Output the (x, y) coordinate of the center of the cell containing the given text.  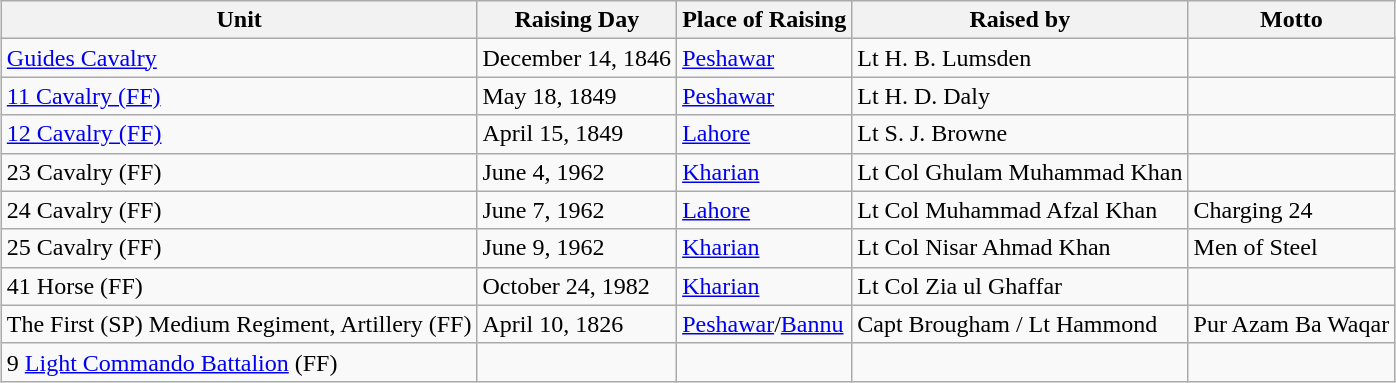
Lt H. D. Daly (1020, 96)
41 Horse (FF) (239, 286)
Capt Brougham / Lt Hammond (1020, 324)
23 Cavalry (FF) (239, 172)
Lt Col Zia ul Ghaffar (1020, 286)
Peshawar/Bannu (764, 324)
May 18, 1849 (577, 96)
Lt H. B. Lumsden (1020, 58)
December 14, 1846 (577, 58)
October 24, 1982 (577, 286)
Unit (239, 20)
Place of Raising (764, 20)
25 Cavalry (FF) (239, 248)
April 15, 1849 (577, 134)
Men of Steel (1292, 248)
Lt Col Muhammad Afzal Khan (1020, 210)
9 Light Commando Battalion (FF) (239, 362)
24 Cavalry (FF) (239, 210)
June 9, 1962 (577, 248)
Raising Day (577, 20)
Guides Cavalry (239, 58)
June 7, 1962 (577, 210)
April 10, 1826 (577, 324)
Lt Col Ghulam Muhammad Khan (1020, 172)
June 4, 1962 (577, 172)
Pur Azam Ba Waqar (1292, 324)
Lt Col Nisar Ahmad Khan (1020, 248)
Lt S. J. Browne (1020, 134)
Raised by (1020, 20)
Charging 24 (1292, 210)
11 Cavalry (FF) (239, 96)
Motto (1292, 20)
12 Cavalry (FF) (239, 134)
The First (SP) Medium Regiment, Artillery (FF) (239, 324)
